Extract the (x, y) coordinate from the center of the cell holding the provided text.  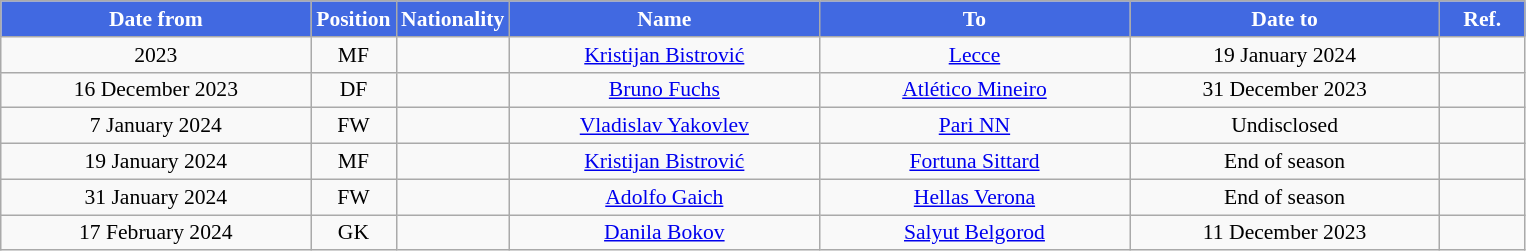
Fortuna Sittard (974, 162)
Salyut Belgorod (974, 233)
Hellas Verona (974, 197)
Name (664, 19)
Ref. (1482, 19)
2023 (156, 55)
Atlético Mineiro (974, 90)
Pari NN (974, 126)
Nationality (452, 19)
Adolfo Gaich (664, 197)
Date to (1285, 19)
11 December 2023 (1285, 233)
Danila Bokov (664, 233)
Lecce (974, 55)
GK (354, 233)
31 January 2024 (156, 197)
31 December 2023 (1285, 90)
Date from (156, 19)
Bruno Fuchs (664, 90)
Position (354, 19)
7 January 2024 (156, 126)
DF (354, 90)
To (974, 19)
17 February 2024 (156, 233)
16 December 2023 (156, 90)
Undisclosed (1285, 126)
Vladislav Yakovlev (664, 126)
